From the cell containing the given text, extract its center point as (X, Y) coordinate. 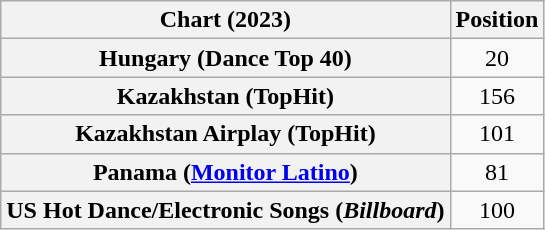
81 (497, 172)
20 (497, 58)
Hungary (Dance Top 40) (226, 58)
Position (497, 20)
Kazakhstan (TopHit) (226, 96)
Panama (Monitor Latino) (226, 172)
101 (497, 134)
Kazakhstan Airplay (TopHit) (226, 134)
Chart (2023) (226, 20)
US Hot Dance/Electronic Songs (Billboard) (226, 210)
100 (497, 210)
156 (497, 96)
